Output the [x, y] coordinate of the center of the cell containing the given text.  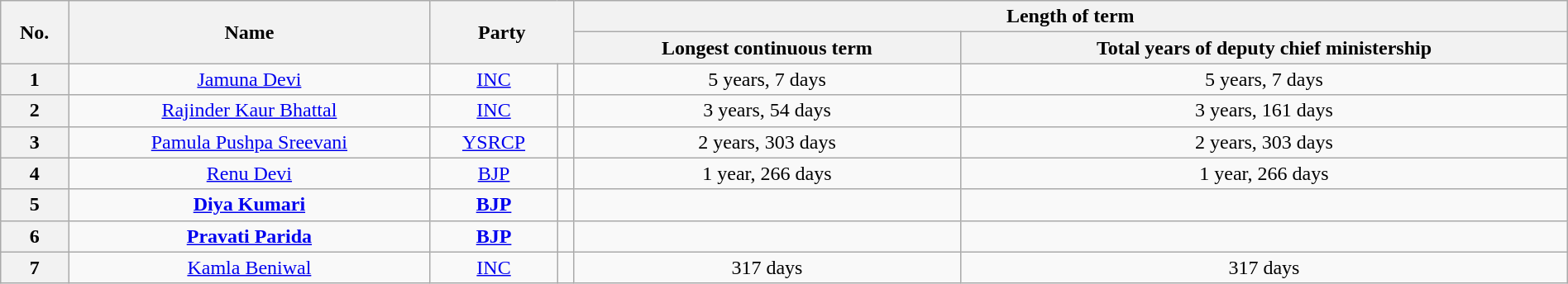
3 years, 161 days [1264, 111]
Party [501, 32]
2 [35, 111]
Pamula Pushpa Sreevani [250, 142]
Length of term [1070, 17]
Name [250, 32]
Kamla Beniwal [250, 267]
3 years, 54 days [767, 111]
YSRCP [494, 142]
5 [35, 205]
6 [35, 236]
3 [35, 142]
Renu Devi [250, 173]
Longest continuous term [767, 48]
Jamuna Devi [250, 79]
Diya Kumari [250, 205]
Pravati Parida [250, 236]
Rajinder Kaur Bhattal [250, 111]
No. [35, 32]
4 [35, 173]
Total years of deputy chief ministership [1264, 48]
7 [35, 267]
1 [35, 79]
